Detect which cell encompasses the target text, then output its (x, y) center coordinate. 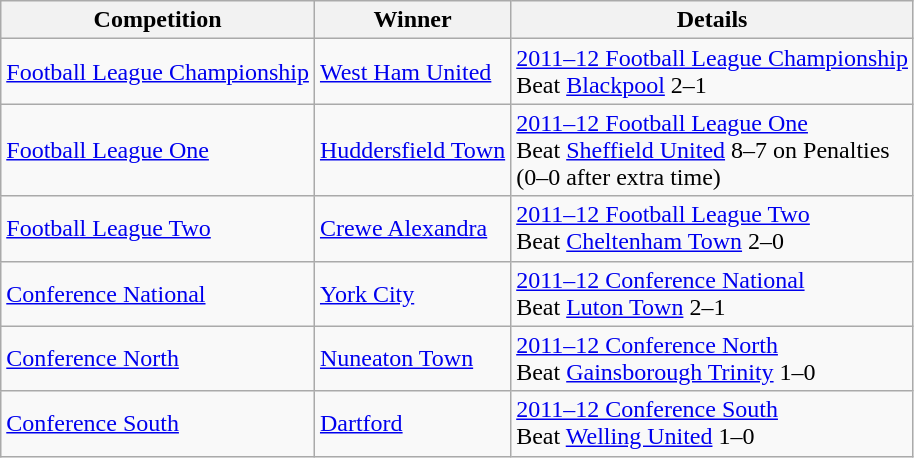
Crewe Alexandra (412, 228)
West Ham United (412, 72)
2011–12 Football League Championship Beat Blackpool 2–1 (712, 72)
Winner (412, 20)
Conference National (158, 294)
2011–12 Football League One Beat Sheffield United 8–7 on Penalties(0–0 after extra time) (712, 150)
Football League Two (158, 228)
Competition (158, 20)
Football League One (158, 150)
York City (412, 294)
2011–12 Conference South Beat Welling United 1–0 (712, 424)
2011–12 Football League Two Beat Cheltenham Town 2–0 (712, 228)
Huddersfield Town (412, 150)
2011–12 Conference North Beat Gainsborough Trinity 1–0 (712, 358)
Football League Championship (158, 72)
2011–12 Conference National Beat Luton Town 2–1 (712, 294)
Conference South (158, 424)
Nuneaton Town (412, 358)
Details (712, 20)
Conference North (158, 358)
Dartford (412, 424)
